Find where the given text appears and provide that cell's center as (x, y) coordinate. 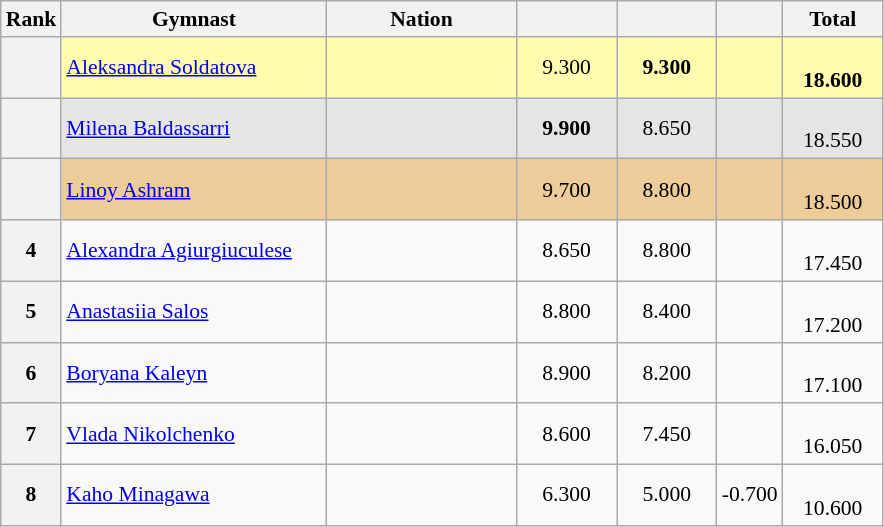
Anastasiia Salos (194, 312)
Kaho Minagawa (194, 496)
16.050 (833, 434)
Boryana Kaleyn (194, 372)
6.300 (567, 496)
18.550 (833, 128)
Nation (421, 19)
Aleksandra Soldatova (194, 68)
9.700 (567, 190)
17.200 (833, 312)
Gymnast (194, 19)
4 (32, 250)
8.600 (567, 434)
8 (32, 496)
17.100 (833, 372)
8.400 (667, 312)
Linoy Ashram (194, 190)
-0.700 (750, 496)
17.450 (833, 250)
Alexandra Agiurgiuculese (194, 250)
Milena Baldassarri (194, 128)
Rank (32, 19)
Vlada Nikolchenko (194, 434)
10.600 (833, 496)
7.450 (667, 434)
7 (32, 434)
8.900 (567, 372)
18.500 (833, 190)
Total (833, 19)
9.900 (567, 128)
5.000 (667, 496)
8.200 (667, 372)
5 (32, 312)
18.600 (833, 68)
6 (32, 372)
